Scan for the cell matching the given text and deliver its [X, Y] coordinate at center. 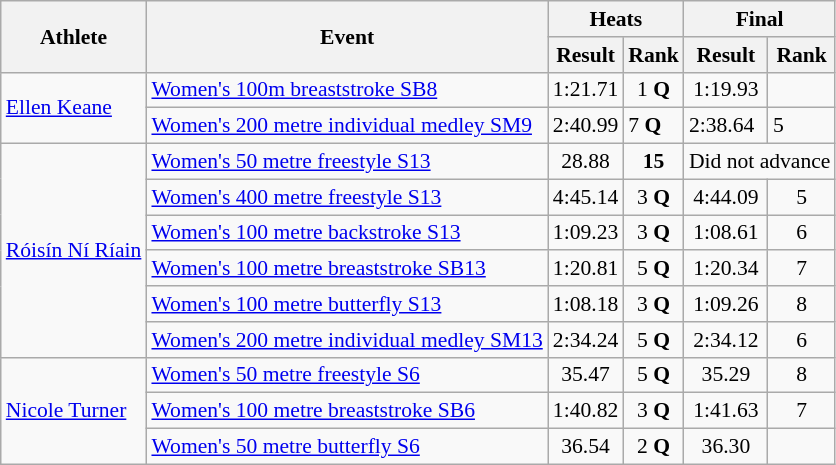
35.47 [586, 375]
Women's 100 metre breaststroke SB13 [346, 269]
1:08.18 [586, 304]
Women's 100 metre butterfly S13 [346, 304]
36.30 [726, 447]
4:44.09 [726, 197]
1 Q [654, 90]
Women's 50 metre freestyle S6 [346, 375]
36.54 [586, 447]
Women's 200 metre individual medley SM13 [346, 340]
Women's 100 metre breaststroke SB6 [346, 411]
1:09.26 [726, 304]
15 [654, 162]
Ellen Keane [74, 108]
Women's 50 metre freestyle S13 [346, 162]
7 Q [654, 126]
1:20.34 [726, 269]
1:19.93 [726, 90]
2:40.99 [586, 126]
35.29 [726, 375]
1:41.63 [726, 411]
2:38.64 [726, 126]
Women's 200 metre individual medley SM9 [346, 126]
Final [760, 19]
2 Q [654, 447]
Women's 400 metre freestyle S13 [346, 197]
Athlete [74, 36]
1:40.82 [586, 411]
1:08.61 [726, 233]
Women's 100 metre backstroke S13 [346, 233]
Women's 100m breaststroke SB8 [346, 90]
Nicole Turner [74, 410]
1:20.81 [586, 269]
Women's 50 metre butterfly S6 [346, 447]
Heats [616, 19]
Event [346, 36]
Róisín Ní Ríain [74, 251]
Did not advance [760, 162]
28.88 [586, 162]
2:34.24 [586, 340]
1:21.71 [586, 90]
1:09.23 [586, 233]
2:34.12 [726, 340]
4:45.14 [586, 197]
